Determine the [x, y] coordinate at the center of the cell enclosing the given text.  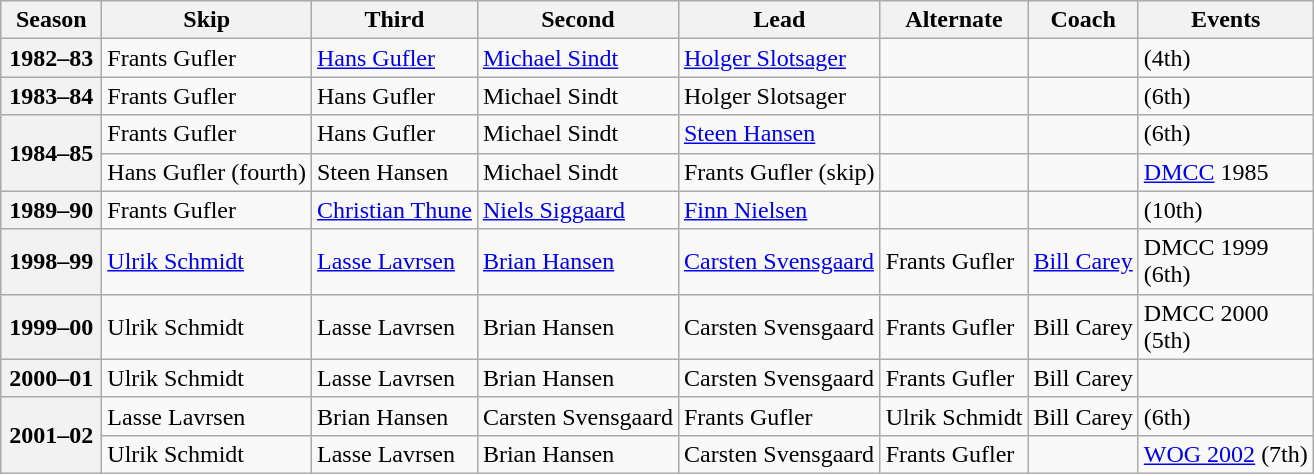
Niels Siggaard [578, 210]
DMCC 1985 [1226, 172]
1999–00 [52, 326]
1982–83 [52, 58]
Christian Thune [394, 210]
Season [52, 20]
1998–99 [52, 262]
Events [1226, 20]
DMCC 2000 (5th) [1226, 326]
Frants Gufler (skip) [779, 172]
(10th) [1226, 210]
WOG 2002 (7th) [1226, 454]
Skip [207, 20]
Lead [779, 20]
Second [578, 20]
Coach [1083, 20]
2001–02 [52, 435]
Alternate [954, 20]
Hans Gufler (fourth) [207, 172]
2000–01 [52, 378]
1984–85 [52, 153]
Third [394, 20]
DMCC 1999 (6th) [1226, 262]
1989–90 [52, 210]
1983–84 [52, 96]
Finn Nielsen [779, 210]
(4th) [1226, 58]
